Return the (X, Y) coordinate for the center point of the cell that contains the specified text.  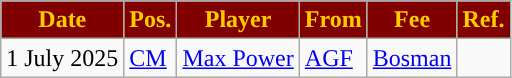
Ref. (484, 20)
Player (238, 20)
Bosman (412, 58)
From (333, 20)
Pos. (150, 20)
AGF (333, 58)
CM (150, 58)
1 July 2025 (62, 58)
Date (62, 20)
Fee (412, 20)
Max Power (238, 58)
